Search for the cell housing the specified text and yield its (x, y) center coordinate. 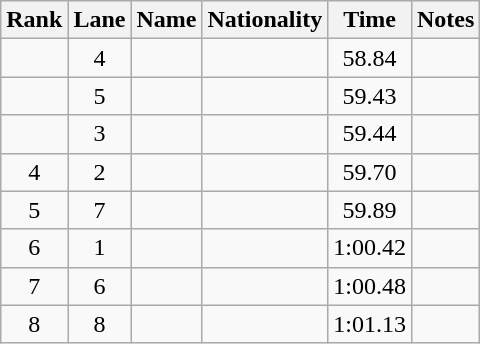
Notes (445, 20)
59.43 (370, 96)
2 (100, 172)
Lane (100, 20)
58.84 (370, 58)
1:01.13 (370, 324)
59.70 (370, 172)
Name (166, 20)
3 (100, 134)
Time (370, 20)
1:00.42 (370, 248)
Rank (34, 20)
1 (100, 248)
1:00.48 (370, 286)
59.89 (370, 210)
Nationality (265, 20)
59.44 (370, 134)
